Find where the given text appears and provide that cell's center as [x, y] coordinate. 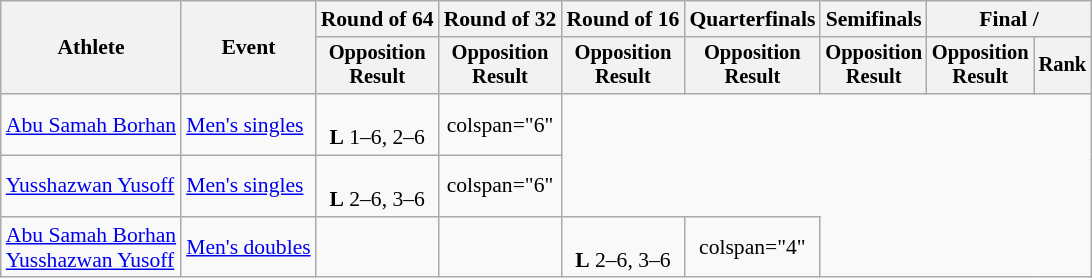
Semifinals [874, 19]
Event [248, 48]
Abu Samah Borhan [91, 124]
Rank [1063, 66]
Round of 16 [622, 19]
Round of 32 [500, 19]
Athlete [91, 48]
Men's doubles [248, 248]
colspan="4" [752, 248]
Round of 64 [378, 19]
L 1–6, 2–6 [378, 124]
Final / [1009, 19]
Quarterfinals [752, 19]
Yusshazwan Yusoff [91, 186]
Abu Samah BorhanYusshazwan Yusoff [91, 248]
